For the text-containing cell, return its midpoint in [x, y] coordinate format. 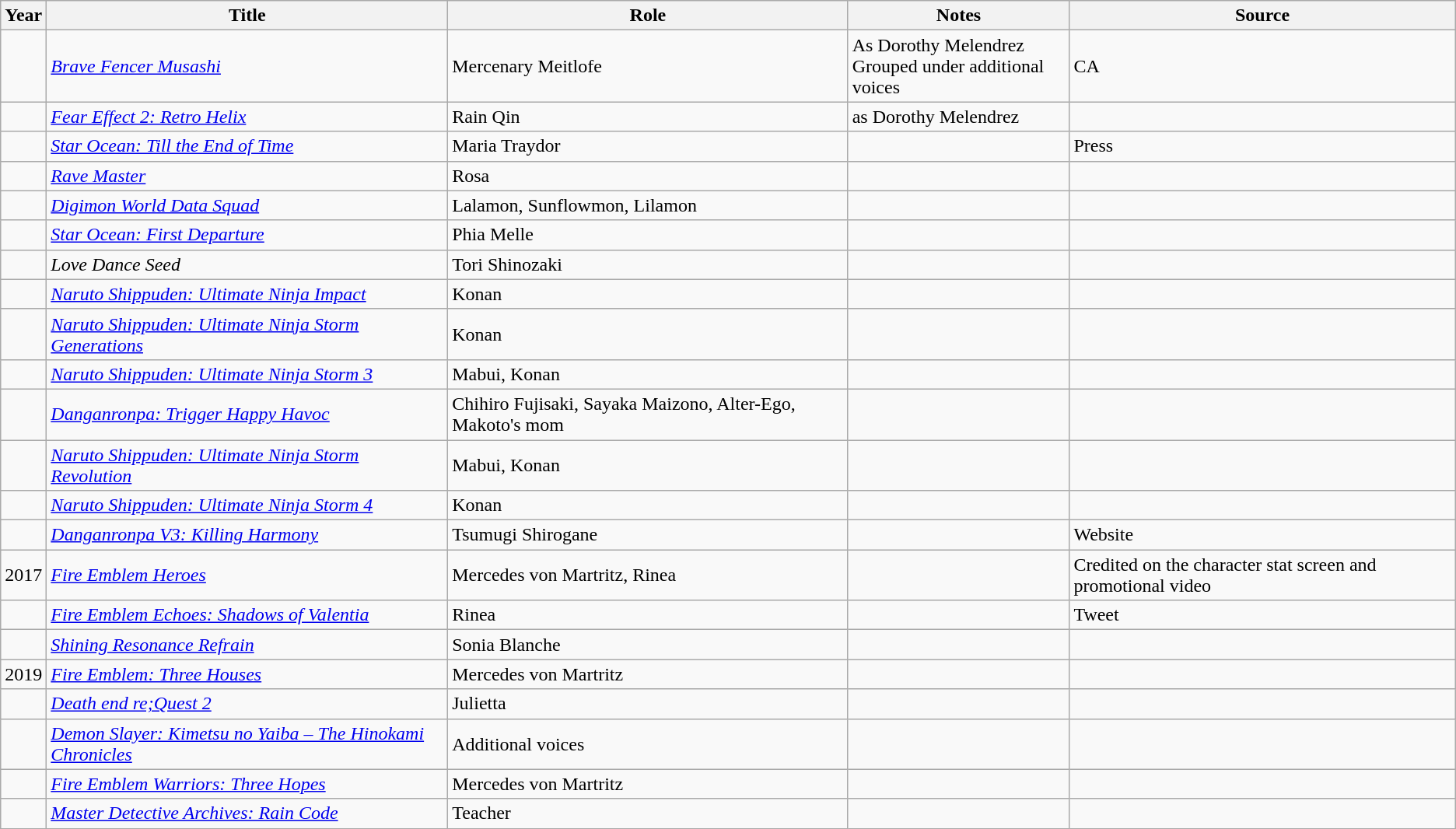
Source [1262, 16]
Lalamon, Sunflowmon, Lilamon [648, 205]
Digimon World Data Squad [247, 205]
Phia Melle [648, 235]
Naruto Shippuden: Ultimate Ninja Storm 4 [247, 505]
Rosa [648, 176]
Sonia Blanche [648, 645]
Teacher [648, 813]
Role [648, 16]
Naruto Shippuden: Ultimate Ninja Storm Revolution [247, 465]
Rave Master [247, 176]
Shining Resonance Refrain [247, 645]
Julietta [648, 704]
Naruto Shippuden: Ultimate Ninja Storm 3 [247, 374]
Rain Qin [648, 117]
Fire Emblem: Three Houses [247, 674]
Master Detective Archives: Rain Code [247, 813]
As Dorothy MelendrezGrouped under additional voices [958, 66]
as Dorothy Melendrez [958, 117]
Credited on the character stat screen and promotional video [1262, 575]
Notes [958, 16]
2019 [23, 674]
Tori Shinozaki [648, 264]
Press [1262, 146]
Mercedes von Martritz, Rinea [648, 575]
CA [1262, 66]
Fire Emblem Warriors: Three Hopes [247, 784]
Brave Fencer Musashi [247, 66]
Rinea [648, 615]
Title [247, 16]
Danganronpa V3: Killing Harmony [247, 535]
Chihiro Fujisaki, Sayaka Maizono, Alter-Ego, Makoto's mom [648, 414]
Maria Traydor [648, 146]
Mercenary Meitlofe [648, 66]
Fear Effect 2: Retro Helix [247, 117]
Star Ocean: First Departure [247, 235]
Danganronpa: Trigger Happy Havoc [247, 414]
Tsumugi Shirogane [648, 535]
Year [23, 16]
Star Ocean: Till the End of Time [247, 146]
Fire Emblem Echoes: Shadows of Valentia [247, 615]
Website [1262, 535]
Additional voices [648, 743]
Tweet [1262, 615]
Love Dance Seed [247, 264]
Naruto Shippuden: Ultimate Ninja Impact [247, 294]
2017 [23, 575]
Fire Emblem Heroes [247, 575]
Demon Slayer: Kimetsu no Yaiba – The Hinokami Chronicles [247, 743]
Death end re;Quest 2 [247, 704]
Naruto Shippuden: Ultimate Ninja Storm Generations [247, 334]
